Capture the cell that displays the provided text and extract its (X, Y) central coordinate. 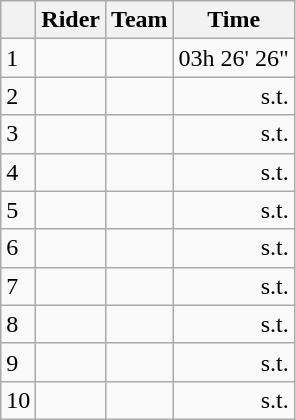
2 (18, 96)
6 (18, 248)
8 (18, 324)
Time (234, 20)
4 (18, 172)
03h 26' 26" (234, 58)
1 (18, 58)
9 (18, 362)
Team (140, 20)
10 (18, 400)
Rider (71, 20)
5 (18, 210)
3 (18, 134)
7 (18, 286)
